Find where the given text appears and provide that cell's center as [x, y] coordinate. 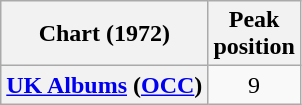
UK Albums (OCC) [104, 85]
9 [254, 85]
Peakposition [254, 34]
Chart (1972) [104, 34]
